Capture the cell that displays the provided text and extract its (x, y) central coordinate. 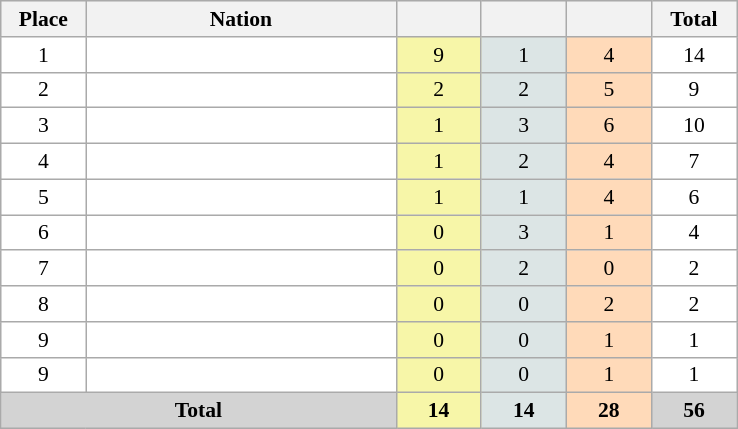
10 (694, 126)
Nation (241, 19)
28 (608, 411)
8 (44, 304)
56 (694, 411)
Place (44, 19)
